Return [X, Y] of the center of cell containing provided text 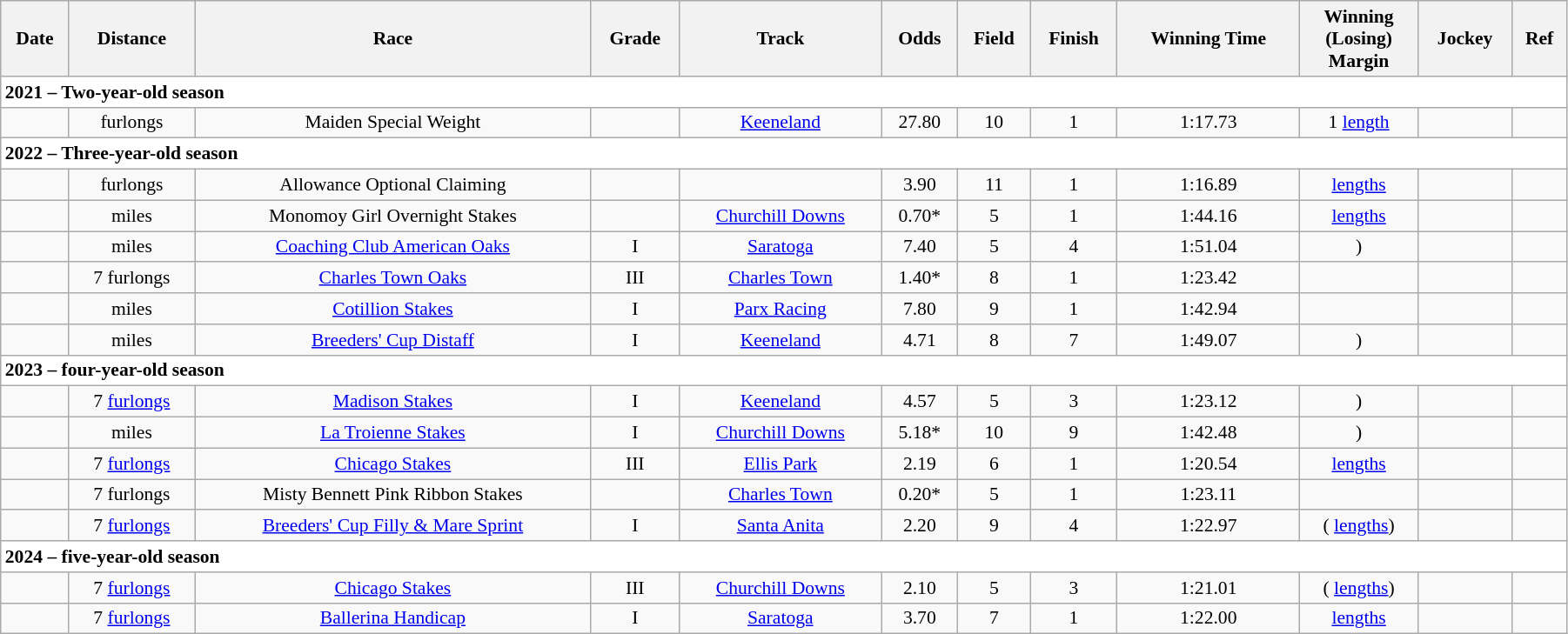
Breeders' Cup Filly & Mare Sprint [393, 526]
Jockey [1464, 38]
1:51.04 [1209, 247]
Date [35, 38]
Ellis Park [780, 464]
Monomoy Girl Overnight Stakes [393, 216]
Coaching Club American Oaks [393, 247]
1.40* [919, 278]
11 [994, 185]
Breeders' Cup Distaff [393, 340]
Ballerina Handicap [393, 618]
3.70 [919, 618]
3.90 [919, 185]
Maiden Special Weight [393, 123]
1:44.16 [1209, 216]
1:21.01 [1209, 588]
Misty Bennett Pink Ribbon Stakes [393, 495]
Distance [132, 38]
1:23.12 [1209, 402]
Race [393, 38]
Winning Time [1209, 38]
2024 – five-year-old season [784, 557]
1:49.07 [1209, 340]
1:20.54 [1209, 464]
0.70* [919, 216]
Allowance Optional Claiming [393, 185]
Track [780, 38]
Grade [635, 38]
2.20 [919, 526]
4.71 [919, 340]
1:16.89 [1209, 185]
Parx Racing [780, 309]
1:17.73 [1209, 123]
2022 – Three-year-old season [784, 154]
2.10 [919, 588]
1:22.00 [1209, 618]
Madison Stakes [393, 402]
2.19 [919, 464]
6 [994, 464]
5.18* [919, 433]
27.80 [919, 123]
Cotillion Stakes [393, 309]
Winning(Losing)Margin [1359, 38]
1:23.42 [1209, 278]
1 length [1359, 123]
2021 – Two-year-old season [784, 92]
1:42.48 [1209, 433]
Odds [919, 38]
La Troienne Stakes [393, 433]
Charles Town Oaks [393, 278]
Ref [1540, 38]
Finish [1074, 38]
1:42.94 [1209, 309]
0.20* [919, 495]
1:23.11 [1209, 495]
Field [994, 38]
Santa Anita [780, 526]
7.80 [919, 309]
1:22.97 [1209, 526]
7.40 [919, 247]
2023 – four-year-old season [784, 370]
4.57 [919, 402]
